Scan for the cell matching the given text and deliver its (X, Y) coordinate at center. 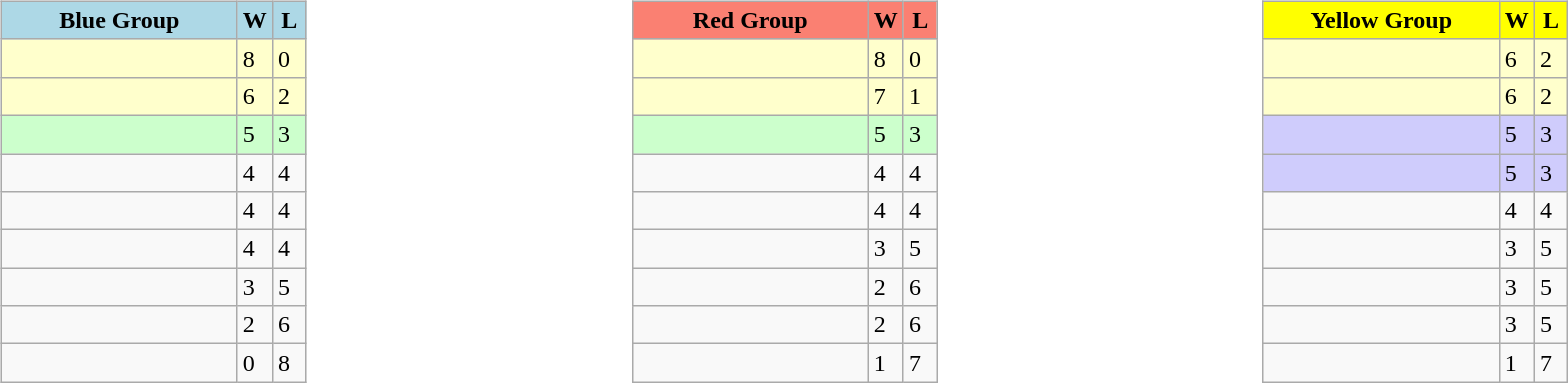
Red Group (750, 20)
Yellow Group (1381, 20)
Blue Group (119, 20)
